Locate the cell with the specified text and output its (x, y) center coordinate. 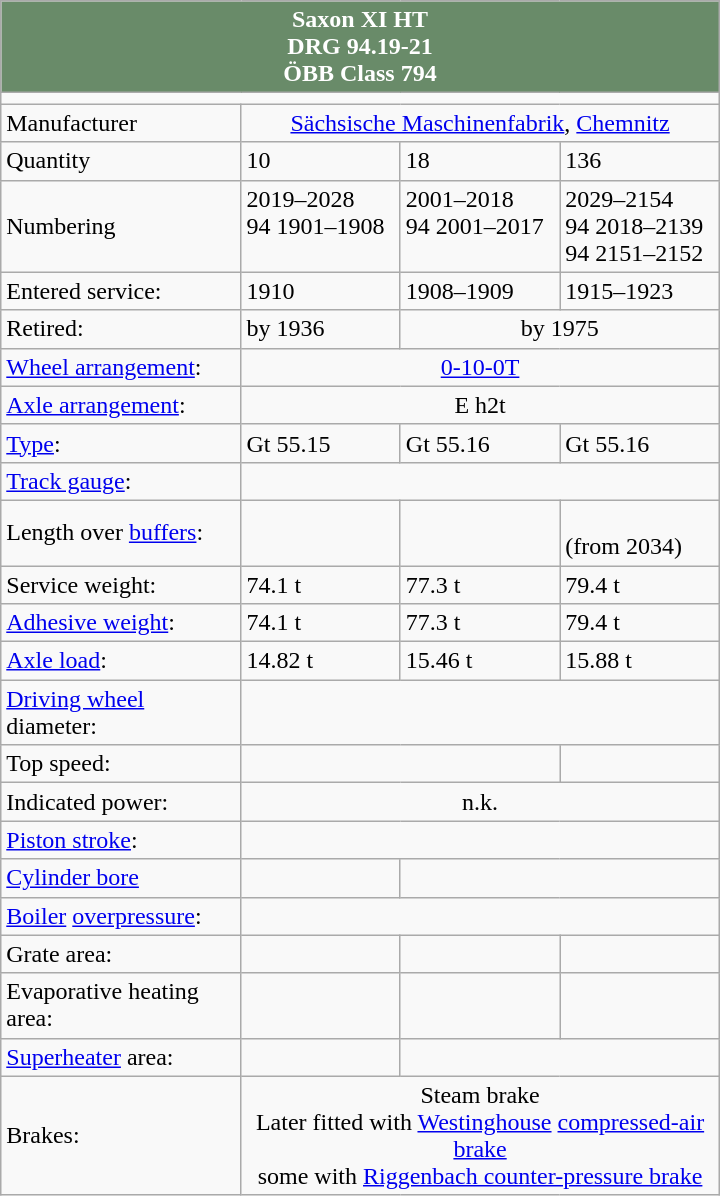
Length over buffers: (121, 532)
Axle arrangement: (121, 405)
Driving wheel diameter: (121, 712)
Quantity (121, 161)
2001–2018 94 2001–2017 (480, 226)
Grate area: (121, 954)
Top speed: (121, 764)
15.46 t (480, 661)
Boiler overpressure: (121, 916)
n.k. (480, 802)
Entered service: (121, 291)
18 (480, 161)
E h2t (480, 405)
0-10-0T (480, 367)
14.82 t (320, 661)
15.88 t (640, 661)
Steam brake Later fitted with Westinghouse compressed-air brake some with Riggenbach counter-pressure brake (480, 1136)
1915–1923 (640, 291)
Superheater area: (121, 1057)
Evaporative heating area: (121, 1006)
Piston stroke: (121, 840)
Track gauge: (121, 481)
by 1975 (560, 329)
by 1936 (320, 329)
1908–1909 (480, 291)
Type: (121, 443)
Cylinder bore (121, 878)
Numbering (121, 226)
Gt 55.15 (320, 443)
Adhesive weight: (121, 623)
Wheel arrangement: (121, 367)
Manufacturer (121, 123)
Brakes: (121, 1136)
Retired: (121, 329)
(from 2034) (640, 532)
Axle load: (121, 661)
2019–2028 94 1901–1908 (320, 226)
2029–2154 94 2018–2139 94 2151–2152 (640, 226)
Service weight: (121, 585)
136 (640, 161)
Sächsische Maschinenfabrik, Chemnitz (480, 123)
10 (320, 161)
1910 (320, 291)
Saxon XI HT DRG 94.19-21ÖBB Class 794 (360, 47)
Indicated power: (121, 802)
